Search for the cell housing the specified text and yield its [X, Y] center coordinate. 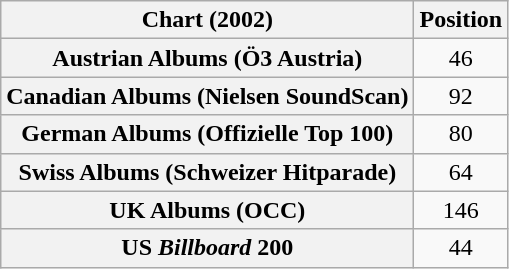
German Albums (Offizielle Top 100) [208, 134]
Austrian Albums (Ö3 Austria) [208, 58]
44 [461, 248]
80 [461, 134]
UK Albums (OCC) [208, 210]
US Billboard 200 [208, 248]
Position [461, 20]
Chart (2002) [208, 20]
46 [461, 58]
Canadian Albums (Nielsen SoundScan) [208, 96]
Swiss Albums (Schweizer Hitparade) [208, 172]
146 [461, 210]
64 [461, 172]
92 [461, 96]
